Scan for the cell matching the given text and deliver its [x, y] coordinate at center. 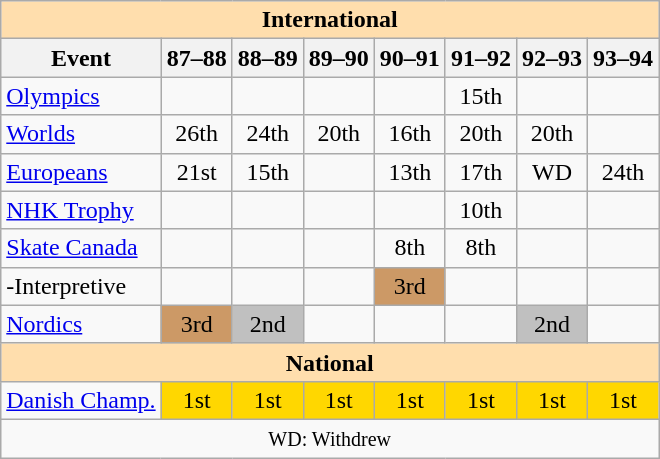
WD [552, 172]
89–90 [338, 58]
93–94 [624, 58]
88–89 [268, 58]
-Interpretive [81, 286]
National [330, 362]
21st [196, 172]
Worlds [81, 134]
Europeans [81, 172]
17th [480, 172]
NHK Trophy [81, 210]
Skate Canada [81, 248]
92–93 [552, 58]
26th [196, 134]
10th [480, 210]
Nordics [81, 324]
International [330, 20]
13th [410, 172]
Event [81, 58]
91–92 [480, 58]
16th [410, 134]
87–88 [196, 58]
90–91 [410, 58]
Olympics [81, 96]
Danish Champ. [81, 400]
WD: Withdrew [330, 438]
